Locate the cell with the specified text and output its (X, Y) center coordinate. 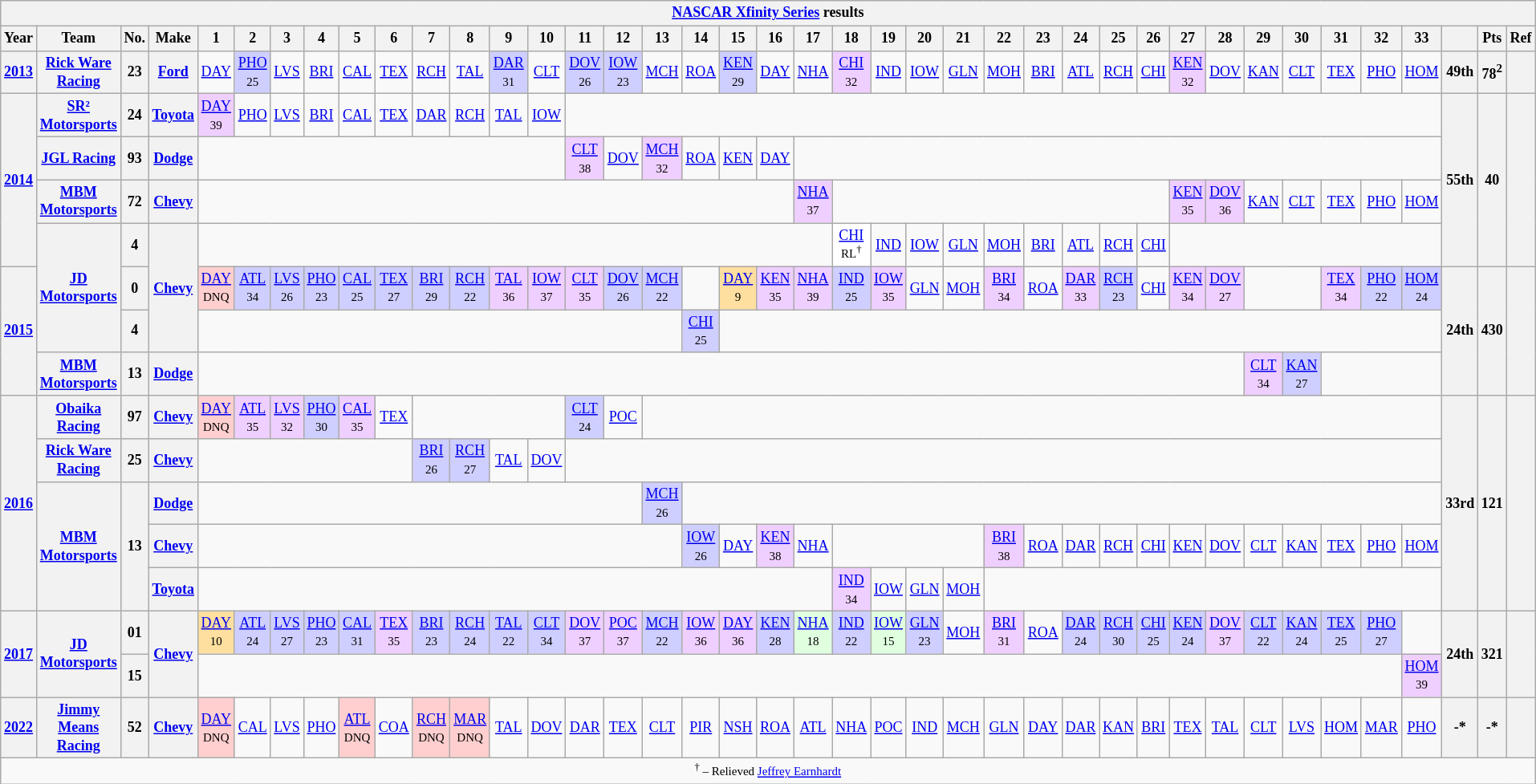
IND25 (851, 288)
RCH24 (470, 632)
ATL35 (252, 417)
CLT22 (1263, 632)
COA (393, 728)
KEN34 (1188, 288)
28 (1225, 39)
20 (924, 39)
ATLDNQ (358, 728)
MCH26 (662, 503)
Make (173, 39)
RCH30 (1119, 632)
430 (1493, 331)
11 (585, 39)
2013 (19, 72)
JGL Racing (79, 158)
CAL25 (358, 288)
CHIRL† (851, 245)
TAL36 (509, 288)
2022 (19, 728)
CLT24 (585, 417)
17 (813, 39)
IOW37 (547, 288)
40 (1493, 180)
ATL24 (252, 632)
31 (1342, 39)
49th (1461, 72)
32 (1381, 39)
2015 (19, 331)
BRI34 (1005, 288)
ATL34 (252, 288)
DAY39 (216, 116)
TAL22 (509, 632)
21 (963, 39)
27 (1188, 39)
MARDNQ (470, 728)
IOW15 (889, 632)
IOW36 (701, 632)
14 (701, 39)
IOW35 (889, 288)
Jimmy Means Racing (79, 728)
TEX34 (1342, 288)
IOW23 (624, 72)
Year (19, 39)
BRI26 (432, 461)
5 (358, 39)
CLT38 (585, 158)
72 (135, 201)
KAN24 (1302, 632)
SR² Motorsports (79, 116)
TEX27 (393, 288)
12 (624, 39)
DAY9 (738, 288)
DAR31 (509, 72)
IND22 (851, 632)
2017 (19, 653)
9 (509, 39)
22 (1005, 39)
LVS27 (287, 632)
NHA39 (813, 288)
PHO22 (1381, 288)
2014 (19, 180)
IOW26 (701, 546)
0 (135, 288)
18 (851, 39)
GLN23 (924, 632)
10 (547, 39)
KAN27 (1302, 374)
BRI29 (432, 288)
LVS26 (287, 288)
16 (775, 39)
RCH22 (470, 288)
TEX25 (1342, 632)
Team (79, 39)
KEN38 (775, 546)
NASCAR Xfinity Series results (768, 13)
97 (135, 417)
HOM24 (1422, 288)
No. (135, 39)
33rd (1461, 503)
DAY36 (738, 632)
RCH27 (470, 461)
01 (135, 632)
BRI23 (432, 632)
NSH (738, 728)
MCH32 (662, 158)
CAL31 (358, 632)
782 (1493, 72)
KEN24 (1188, 632)
29 (1263, 39)
CLT35 (585, 288)
CAL35 (358, 417)
55th (1461, 180)
† – Relieved Jeffrey Earnhardt (768, 771)
KEN32 (1188, 72)
DAR33 (1080, 288)
CHI32 (851, 72)
93 (135, 158)
1 (216, 39)
PHO25 (252, 72)
PHO27 (1381, 632)
DAR24 (1080, 632)
MAR (1381, 728)
NHA37 (813, 201)
HOM39 (1422, 676)
33 (1422, 39)
IND34 (851, 590)
321 (1493, 653)
121 (1493, 503)
DOV36 (1225, 201)
POC37 (624, 632)
30 (1302, 39)
NHA18 (813, 632)
19 (889, 39)
52 (135, 728)
Obaika Racing (79, 417)
BRI38 (1005, 546)
2 (252, 39)
TEX35 (393, 632)
KEN28 (775, 632)
6 (393, 39)
PIR (701, 728)
3 (287, 39)
7 (432, 39)
DOV27 (1225, 288)
RCHDNQ (432, 728)
PHO30 (321, 417)
26 (1153, 39)
Pts (1493, 39)
8 (470, 39)
2016 (19, 503)
Ref (1521, 39)
DAY10 (216, 632)
RCH23 (1119, 288)
Ford (173, 72)
LVS32 (287, 417)
BRI31 (1005, 632)
KEN29 (738, 72)
